Capture the cell that displays the provided text and extract its (X, Y) central coordinate. 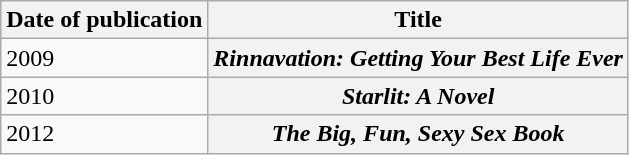
The Big, Fun, Sexy Sex Book (418, 134)
Rinnavation: Getting Your Best Life Ever (418, 58)
Starlit: A Novel (418, 96)
Title (418, 20)
2009 (104, 58)
2010 (104, 96)
2012 (104, 134)
Date of publication (104, 20)
